Determine the (X, Y) coordinate at the center of the cell enclosing the given text.  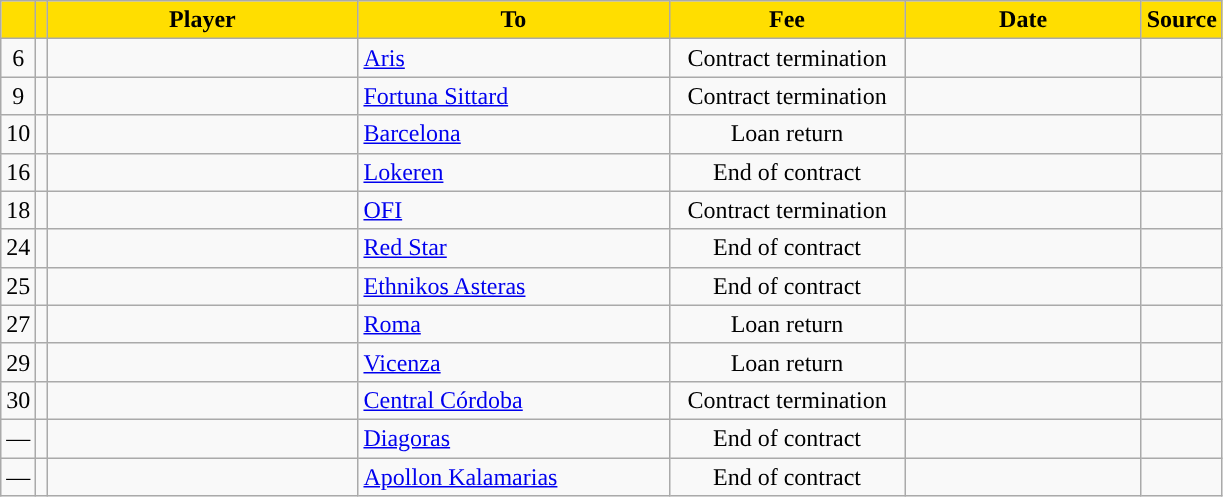
10 (18, 134)
6 (18, 58)
Ethnikos Asteras (514, 286)
Fortuna Sittard (514, 96)
9 (18, 96)
OFI (514, 210)
Fee (787, 20)
Barcelona (514, 134)
30 (18, 400)
Player (202, 20)
Diagoras (514, 438)
27 (18, 324)
Red Star (514, 248)
Roma (514, 324)
29 (18, 362)
Source (1182, 20)
25 (18, 286)
Central Córdoba (514, 400)
Apollon Kalamarias (514, 477)
24 (18, 248)
Aris (514, 58)
Vicenza (514, 362)
Date (1023, 20)
16 (18, 172)
To (514, 20)
Lokeren (514, 172)
18 (18, 210)
